Output the (X, Y) coordinate of the center of the cell containing the given text.  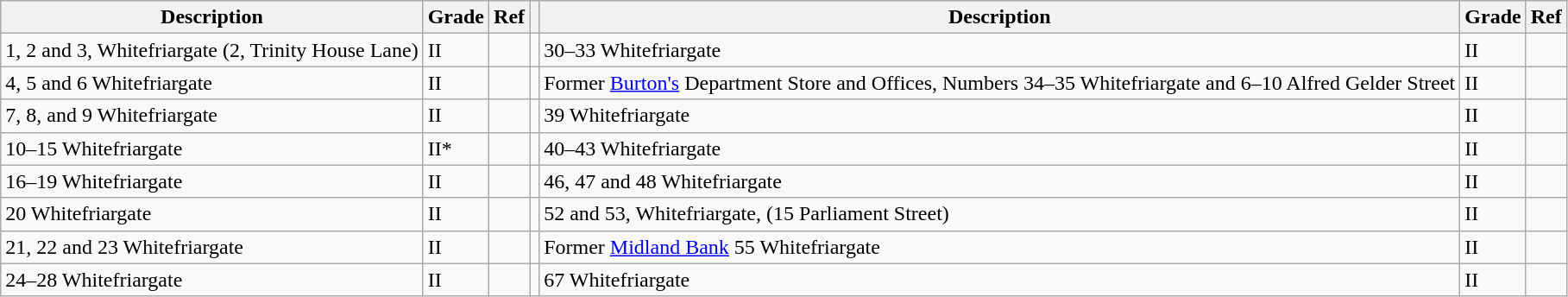
1, 2 and 3, Whitefriargate (2, Trinity House Lane) (212, 50)
Former Midland Bank 55 Whitefriargate (999, 247)
67 Whitefriargate (999, 280)
10–15 Whitefriargate (212, 148)
Former Burton's Department Store and Offices, Numbers 34–35 Whitefriargate and 6–10 Alfred Gelder Street (999, 83)
39 Whitefriargate (999, 116)
4, 5 and 6 Whitefriargate (212, 83)
21, 22 and 23 Whitefriargate (212, 247)
24–28 Whitefriargate (212, 280)
40–43 Whitefriargate (999, 148)
30–33 Whitefriargate (999, 50)
7, 8, and 9 Whitefriargate (212, 116)
46, 47 and 48 Whitefriargate (999, 181)
II* (456, 148)
20 Whitefriargate (212, 214)
52 and 53, Whitefriargate, (15 Parliament Street) (999, 214)
16–19 Whitefriargate (212, 181)
